Pinpoint the cell where the given text exists, returning its [x, y] midpoint coordinate. 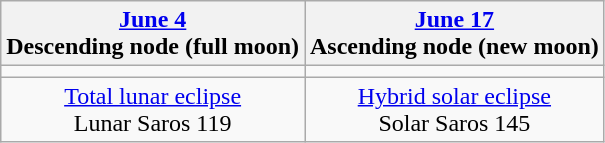
Total lunar eclipseLunar Saros 119 [153, 110]
June 17Ascending node (new moon) [454, 34]
June 4Descending node (full moon) [153, 34]
Hybrid solar eclipseSolar Saros 145 [454, 110]
